Provide the [X, Y] coordinate of the cell's center where the given text is located.  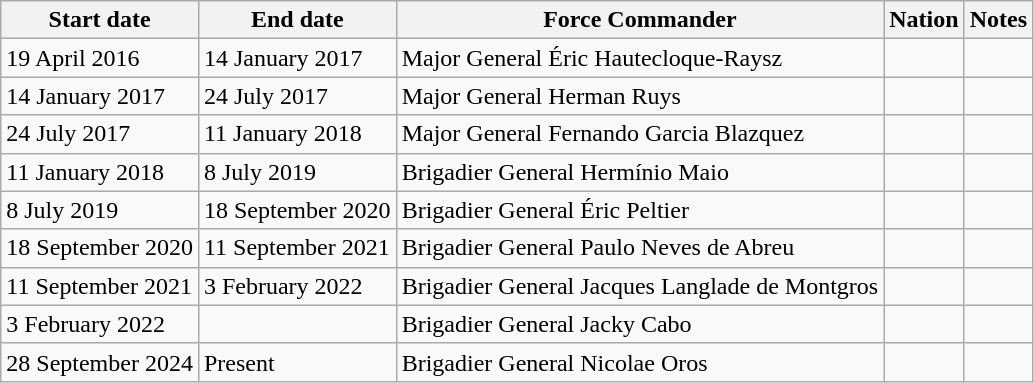
19 April 2016 [100, 58]
Brigadier General Jacky Cabo [640, 324]
End date [297, 20]
Brigadier General Jacques Langlade de Montgros [640, 286]
Brigadier General Hermínio Maio [640, 172]
Major General Herman Ruys [640, 96]
28 September 2024 [100, 362]
Major General Fernando Garcia Blazquez [640, 134]
Force Commander [640, 20]
Nation [924, 20]
Major General Éric Hautecloque-Raysz [640, 58]
Notes [998, 20]
Brigadier General Éric Peltier [640, 210]
Present [297, 362]
Start date [100, 20]
Brigadier General Paulo Neves de Abreu [640, 248]
Brigadier General Nicolae Oros [640, 362]
